Provide the [X, Y] coordinate of the cell's center where the given text is located.  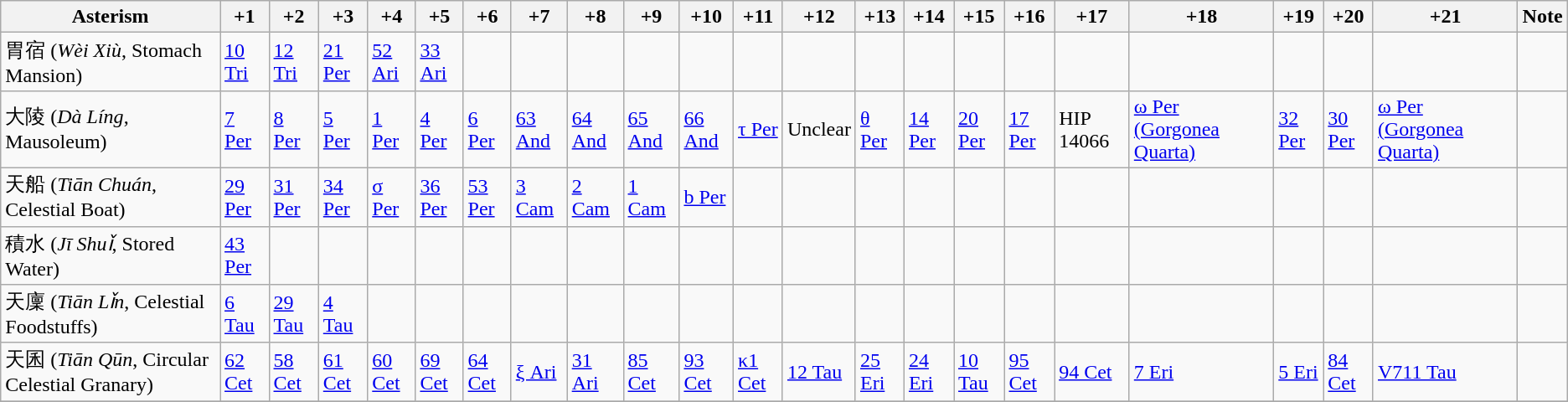
+8 [595, 17]
61 Cet [343, 372]
95 Cet [1029, 372]
Unclear [819, 129]
大陵 (Dà Líng, Mausoleum) [111, 129]
天廩 (Tiān Lǐn, Celestial Foodstuffs) [111, 314]
20 Per [978, 129]
32 Per [1298, 129]
25 Eri [879, 372]
+12 [819, 17]
+5 [439, 17]
10 Tri [245, 62]
8 Per [293, 129]
6 Per [487, 129]
+6 [487, 17]
69 Cet [439, 372]
84 Cet [1349, 372]
+15 [978, 17]
29 Tau [293, 314]
14 Per [928, 129]
Note [1543, 17]
2 Cam [595, 197]
+20 [1349, 17]
+2 [293, 17]
7 Eri [1201, 372]
5 Eri [1298, 372]
+7 [539, 17]
10 Tau [978, 372]
94 Cet [1092, 372]
θ Per [879, 129]
6 Tau [245, 314]
+14 [928, 17]
29 Per [245, 197]
4 Tau [343, 314]
+19 [1298, 17]
21 Per [343, 62]
+21 [1445, 17]
66 And [707, 129]
53 Per [487, 197]
52 Ari [392, 62]
+1 [245, 17]
62 Cet [245, 372]
b Per [707, 197]
63 And [539, 129]
5 Per [343, 129]
85 Cet [652, 372]
24 Eri [928, 372]
ξ Ari [539, 372]
τ Per [759, 129]
σ Per [392, 197]
1 Per [392, 129]
3 Cam [539, 197]
64 Cet [487, 372]
60 Cet [392, 372]
12 Tau [819, 372]
天囷 (Tiān Qūn, Circular Celestial Granary) [111, 372]
31 Ari [595, 372]
V711 Tau [1445, 372]
64 And [595, 129]
Asterism [111, 17]
4 Per [439, 129]
31 Per [293, 197]
+18 [1201, 17]
+17 [1092, 17]
43 Per [245, 255]
+4 [392, 17]
積水 (Jī Shuǐ, Stored Water) [111, 255]
天船 (Tiān Chuán, Celestial Boat) [111, 197]
+3 [343, 17]
30 Per [1349, 129]
58 Cet [293, 372]
胃宿 (Wèi Xiù, Stomach Mansion) [111, 62]
1 Cam [652, 197]
36 Per [439, 197]
12 Tri [293, 62]
HIP 14066 [1092, 129]
33 Ari [439, 62]
+16 [1029, 17]
+10 [707, 17]
+11 [759, 17]
+13 [879, 17]
+9 [652, 17]
7 Per [245, 129]
93 Cet [707, 372]
65 And [652, 129]
34 Per [343, 197]
17 Per [1029, 129]
κ1 Cet [759, 372]
